Return the [X, Y] coordinate for the center point of the cell that contains the specified text.  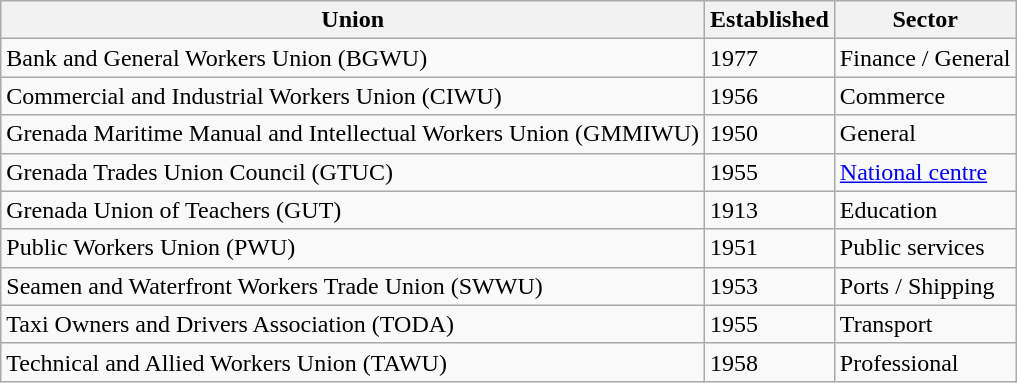
Commerce [925, 96]
Education [925, 210]
1956 [770, 96]
Ports / Shipping [925, 286]
Bank and General Workers Union (BGWU) [353, 58]
Grenada Union of Teachers (GUT) [353, 210]
Commercial and Industrial Workers Union (CIWU) [353, 96]
1953 [770, 286]
Grenada Maritime Manual and Intellectual Workers Union (GMMIWU) [353, 134]
Public services [925, 248]
Transport [925, 324]
Grenada Trades Union Council (GTUC) [353, 172]
1977 [770, 58]
1958 [770, 362]
Professional [925, 362]
Taxi Owners and Drivers Association (TODA) [353, 324]
1950 [770, 134]
General [925, 134]
Sector [925, 20]
Finance / General [925, 58]
Union [353, 20]
1951 [770, 248]
National centre [925, 172]
Established [770, 20]
1913 [770, 210]
Technical and Allied Workers Union (TAWU) [353, 362]
Public Workers Union (PWU) [353, 248]
Seamen and Waterfront Workers Trade Union (SWWU) [353, 286]
